Output the (x, y) coordinate of the center of the cell containing the given text.  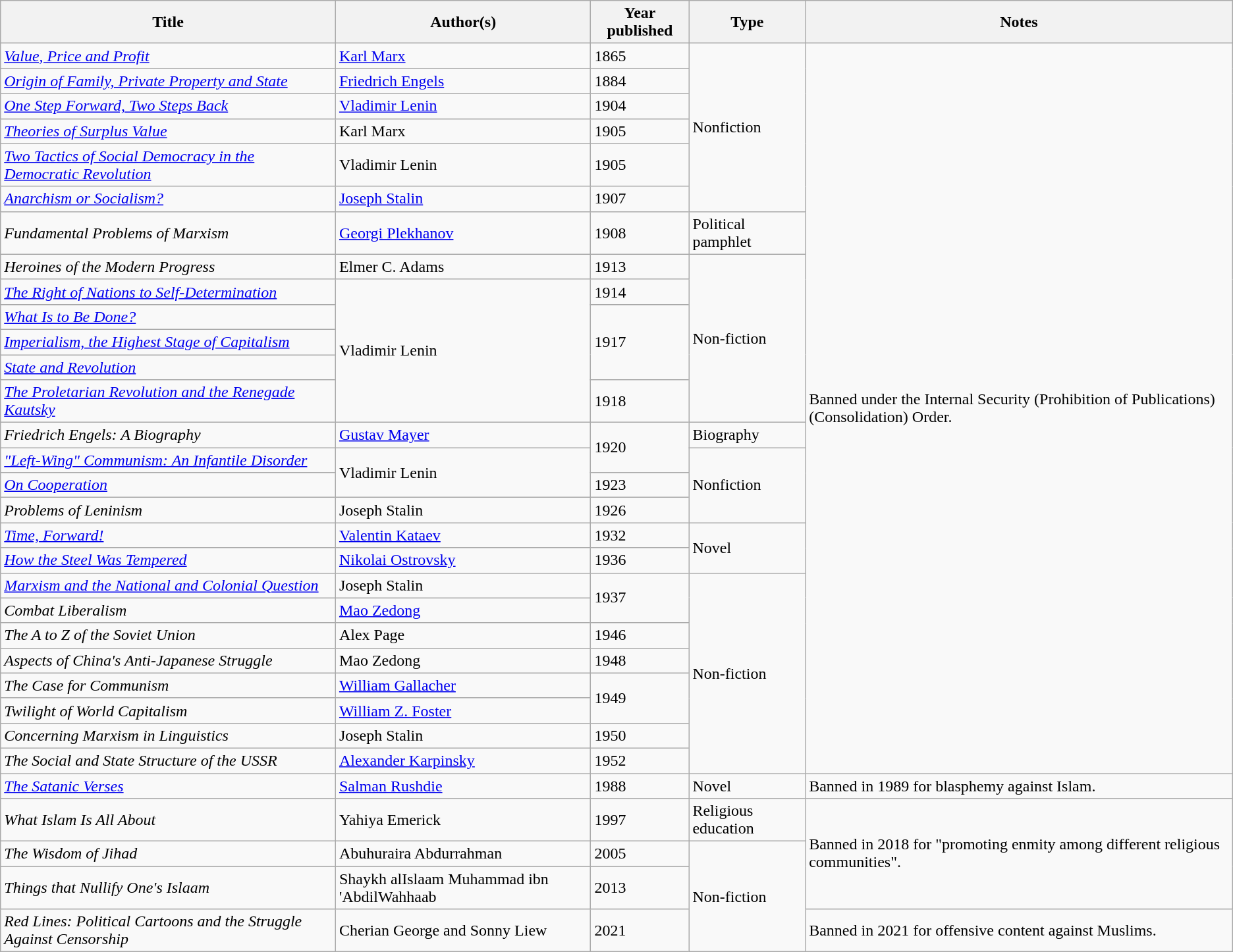
2021 (640, 931)
1997 (640, 820)
Combat Liberalism (169, 610)
1926 (640, 510)
What Islam Is All About (169, 820)
Salman Rushdie (463, 785)
Elmer C. Adams (463, 267)
Notes (1020, 22)
The Right of Nations to Self-Determination (169, 292)
Nikolai Ostrovsky (463, 560)
Problems of Leninism (169, 510)
Banned in 2018 for "promoting enmity among different religious communities". (1020, 854)
1914 (640, 292)
Two Tactics of Social Democracy in the Democratic Revolution (169, 165)
2005 (640, 854)
1920 (640, 448)
Friedrich Engels (463, 81)
Anarchism or Socialism? (169, 199)
1948 (640, 660)
State and Revolution (169, 367)
Title (169, 22)
Aspects of China's Anti-Japanese Struggle (169, 660)
Alexander Karpinsky (463, 760)
Twilight of World Capitalism (169, 710)
Gustav Mayer (463, 435)
1949 (640, 698)
Shaykh alIslaam Muhammad ibn 'AbdilWahhaab (463, 887)
Theories of Surplus Value (169, 131)
Banned under the Internal Security (Prohibition of Publications) (Consolidation) Order. (1020, 408)
Things that Nullify One's Islaam (169, 887)
Friedrich Engels: A Biography (169, 435)
Alex Page (463, 635)
On Cooperation (169, 485)
The Wisdom of Jihad (169, 854)
The A to Z of the Soviet Union (169, 635)
The Satanic Verses (169, 785)
1936 (640, 560)
1923 (640, 485)
Value, Price and Profit (169, 56)
William Gallacher (463, 685)
Year published (640, 22)
1904 (640, 106)
Imperialism, the Highest Stage of Capitalism (169, 342)
Political pamphlet (747, 233)
Time, Forward! (169, 535)
How the Steel Was Tempered (169, 560)
2013 (640, 887)
William Z. Foster (463, 710)
One Step Forward, Two Steps Back (169, 106)
Banned in 1989 for blasphemy against Islam. (1020, 785)
1932 (640, 535)
Cherian George and Sonny Liew (463, 931)
Biography (747, 435)
1865 (640, 56)
Origin of Family, Private Property and State (169, 81)
Type (747, 22)
Yahiya Emerick (463, 820)
Marxism and the National and Colonial Question (169, 585)
Georgi Plekhanov (463, 233)
Author(s) (463, 22)
The Proletarian Revolution and the Renegade Kautsky (169, 402)
Fundamental Problems of Marxism (169, 233)
Abuhuraira Abdurrahman (463, 854)
1918 (640, 402)
Religious education (747, 820)
1946 (640, 635)
1913 (640, 267)
What Is to Be Done? (169, 317)
Valentin Kataev (463, 535)
1950 (640, 735)
Banned in 2021 for offensive content against Muslims. (1020, 931)
Concerning Marxism in Linguistics (169, 735)
1952 (640, 760)
Heroines of the Modern Progress (169, 267)
1917 (640, 342)
"Left-Wing" Communism: An Infantile Disorder (169, 460)
The Social and State Structure of the USSR (169, 760)
1908 (640, 233)
1884 (640, 81)
The Case for Communism (169, 685)
1988 (640, 785)
1907 (640, 199)
1937 (640, 598)
Red Lines: Political Cartoons and the Struggle Against Censorship (169, 931)
